Output the (x, y) coordinate of the center of the cell containing the given text.  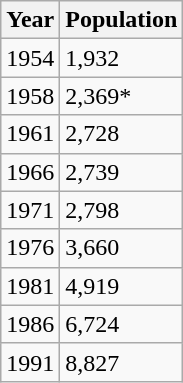
1986 (30, 324)
1961 (30, 134)
1958 (30, 96)
6,724 (122, 324)
2,798 (122, 210)
3,660 (122, 248)
Population (122, 20)
1976 (30, 248)
1966 (30, 172)
1991 (30, 362)
2,369* (122, 96)
1954 (30, 58)
2,739 (122, 172)
Year (30, 20)
2,728 (122, 134)
1,932 (122, 58)
1981 (30, 286)
4,919 (122, 286)
1971 (30, 210)
8,827 (122, 362)
